Provide the [X, Y] coordinate of the cell's center where the given text is located.  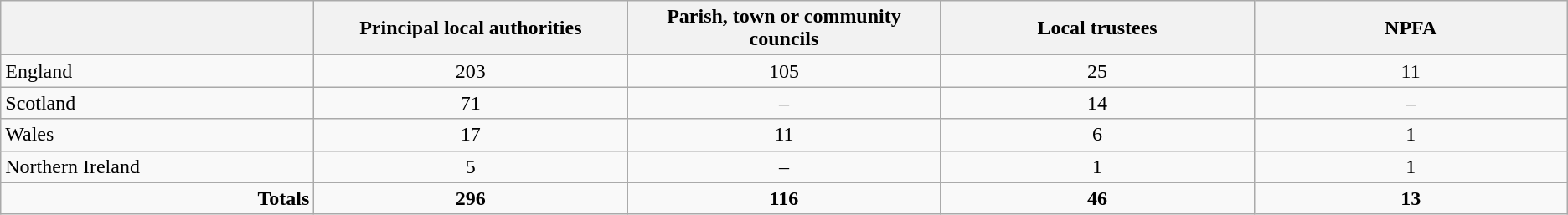
71 [471, 103]
Northern Ireland [157, 166]
116 [784, 198]
13 [1411, 198]
203 [471, 71]
Local trustees [1097, 28]
296 [471, 198]
Wales [157, 135]
5 [471, 166]
England [157, 71]
Scotland [157, 103]
17 [471, 135]
105 [784, 71]
14 [1097, 103]
6 [1097, 135]
Principal local authorities [471, 28]
Totals [157, 198]
NPFA [1411, 28]
Parish, town or community councils [784, 28]
25 [1097, 71]
46 [1097, 198]
